Pinpoint the cell where the given text exists, returning its [x, y] midpoint coordinate. 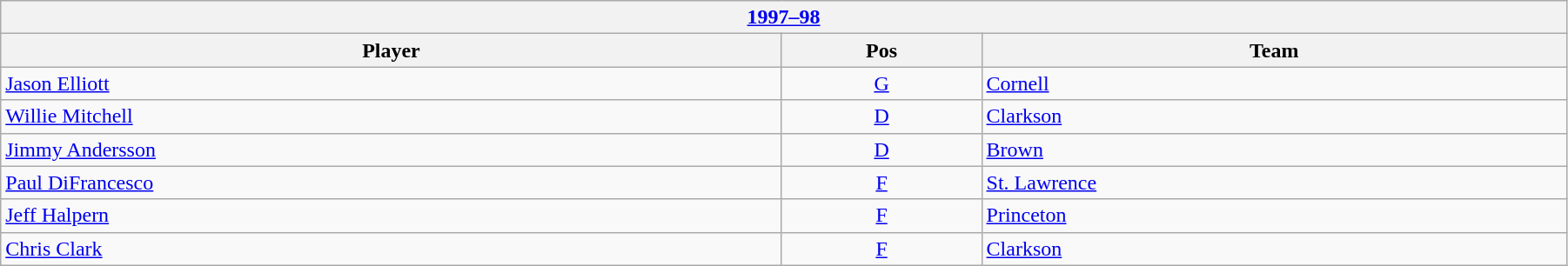
Paul DiFrancesco [392, 183]
Chris Clark [392, 249]
St. Lawrence [1274, 183]
Jason Elliott [392, 83]
Brown [1274, 150]
Willie Mitchell [392, 116]
Princeton [1274, 216]
Player [392, 50]
Team [1274, 50]
Cornell [1274, 83]
Pos [881, 50]
Jeff Halpern [392, 216]
1997–98 [784, 17]
G [881, 83]
Jimmy Andersson [392, 150]
